Search for the cell housing the specified text and yield its (x, y) center coordinate. 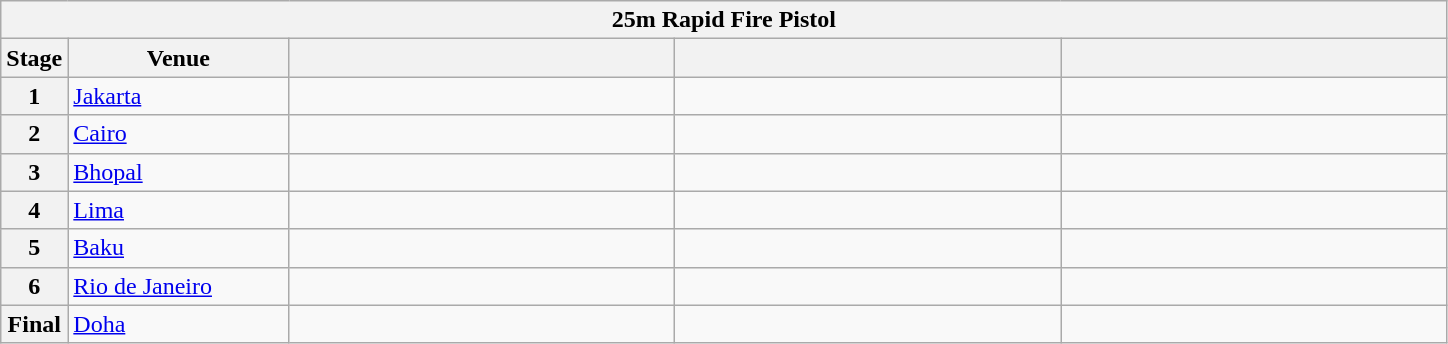
4 (34, 210)
25m Rapid Fire Pistol (724, 20)
5 (34, 248)
1 (34, 96)
Rio de Janeiro (178, 286)
3 (34, 172)
Venue (178, 58)
Lima (178, 210)
2 (34, 134)
Bhopal (178, 172)
Baku (178, 248)
6 (34, 286)
Doha (178, 324)
Jakarta (178, 96)
Cairo (178, 134)
Stage (34, 58)
Final (34, 324)
